Provide the (x, y) coordinate of the cell's center where the given text is located.  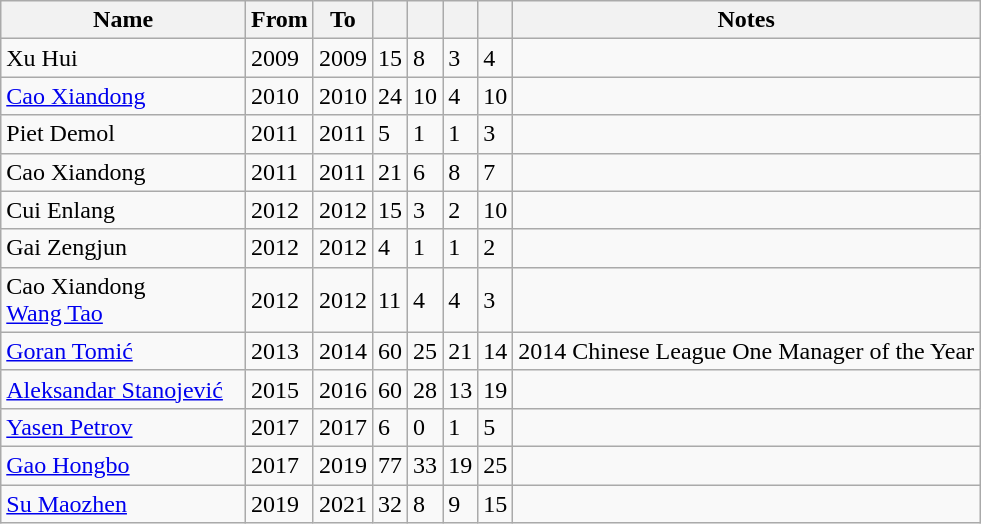
Cui Enlang (124, 210)
Piet Demol (124, 134)
Gao Hongbo (124, 465)
28 (426, 389)
14 (496, 351)
Notes (746, 20)
9 (460, 503)
13 (460, 389)
Name (124, 20)
Gai Zengjun (124, 248)
2015 (279, 389)
0 (426, 427)
2014 (342, 351)
Goran Tomić (124, 351)
Su Maozhen (124, 503)
2014 Chinese League One Manager of the Year (746, 351)
Yasen Petrov (124, 427)
2016 (342, 389)
Aleksandar Stanojević (124, 389)
33 (426, 465)
24 (390, 96)
To (342, 20)
77 (390, 465)
2013 (279, 351)
32 (390, 503)
7 (496, 172)
Cao Xiandong Wang Tao (124, 300)
From (279, 20)
11 (390, 300)
2021 (342, 503)
Xu Hui (124, 58)
